For the text-containing cell, return its midpoint in [x, y] coordinate format. 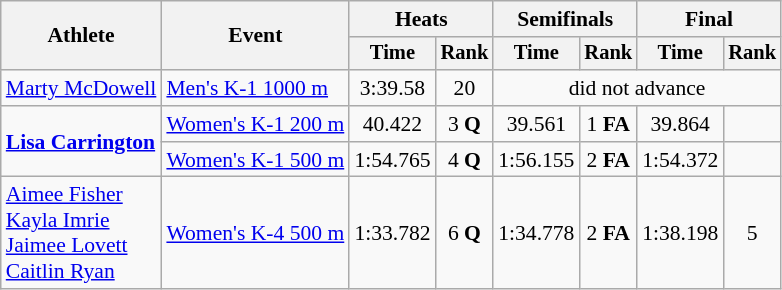
Final [709, 19]
Marty McDowell [82, 88]
39.864 [680, 124]
Athlete [82, 36]
Women's K-1 200 m [255, 124]
1 FA [608, 124]
6 Q [465, 233]
1:54.765 [392, 160]
39.561 [536, 124]
1:34.778 [536, 233]
40.422 [392, 124]
Semifinals [565, 19]
3 Q [465, 124]
did not advance [637, 88]
1:54.372 [680, 160]
Women's K-1 500 m [255, 160]
5 [752, 233]
Men's K-1 1000 m [255, 88]
1:33.782 [392, 233]
Women's K-4 500 m [255, 233]
Event [255, 36]
20 [465, 88]
Lisa Carrington [82, 142]
Heats [421, 19]
4 Q [465, 160]
Aimee FisherKayla ImrieJaimee LovettCaitlin Ryan [82, 233]
1:56.155 [536, 160]
1:38.198 [680, 233]
3:39.58 [392, 88]
